Scan for the cell matching the given text and deliver its [x, y] coordinate at center. 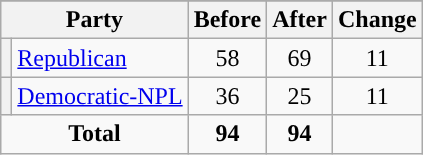
After [300, 20]
Before [228, 20]
Party [94, 20]
Total [94, 134]
Change [377, 20]
25 [300, 96]
36 [228, 96]
69 [300, 58]
58 [228, 58]
Republican [100, 58]
Democratic-NPL [100, 96]
